Output the (x, y) coordinate of the center of the cell containing the given text.  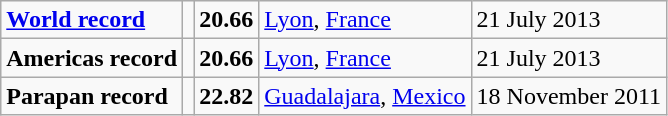
Americas record (92, 58)
18 November 2011 (568, 96)
World record (92, 20)
Guadalajara, Mexico (365, 96)
Parapan record (92, 96)
22.82 (226, 96)
